Determine the [X, Y] coordinate at the center of the cell enclosing the given text.  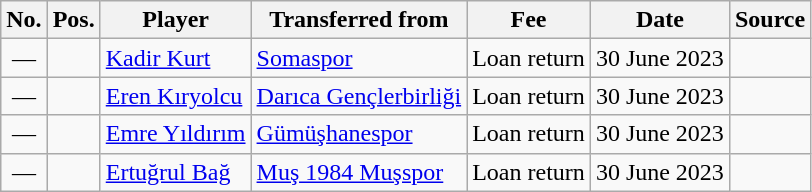
Muş 1984 Muşspor [359, 172]
Source [770, 20]
Emre Yıldırım [176, 134]
Darıca Gençlerbirliği [359, 96]
Somaspor [359, 58]
Transferred from [359, 20]
Gümüşhanespor [359, 134]
Pos. [74, 20]
Player [176, 20]
No. [24, 20]
Ertuğrul Bağ [176, 172]
Eren Kıryolcu [176, 96]
Date [660, 20]
Fee [529, 20]
Kadir Kurt [176, 58]
